Determine the (X, Y) coordinate at the center of the cell enclosing the given text.  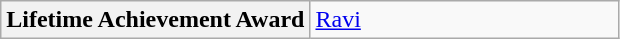
Lifetime Achievement Award (156, 20)
Ravi (464, 20)
